Output the (X, Y) coordinate of the center of the cell containing the given text.  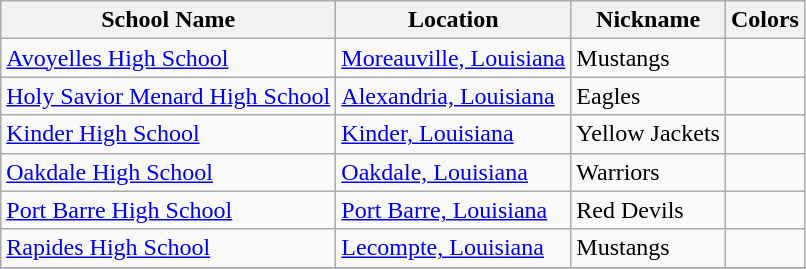
Oakdale High School (168, 172)
Port Barre, Louisiana (454, 210)
Kinder High School (168, 134)
Kinder, Louisiana (454, 134)
Avoyelles High School (168, 58)
Lecompte, Louisiana (454, 248)
School Name (168, 20)
Eagles (648, 96)
Location (454, 20)
Oakdale, Louisiana (454, 172)
Colors (764, 20)
Rapides High School (168, 248)
Moreauville, Louisiana (454, 58)
Warriors (648, 172)
Holy Savior Menard High School (168, 96)
Nickname (648, 20)
Port Barre High School (168, 210)
Yellow Jackets (648, 134)
Red Devils (648, 210)
Alexandria, Louisiana (454, 96)
